Output the [X, Y] coordinate of the center of the cell containing the given text.  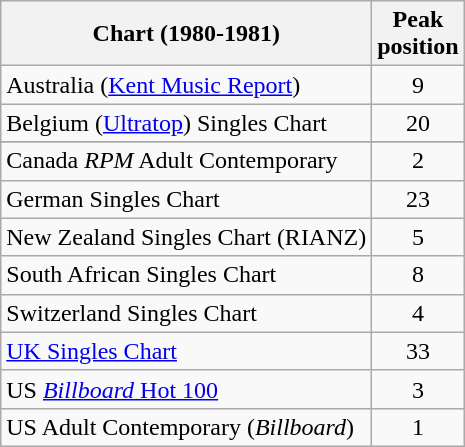
Chart (1980-1981) [186, 34]
3 [418, 389]
US Billboard Hot 100 [186, 389]
US Adult Contemporary (Billboard) [186, 427]
Australia (Kent Music Report) [186, 85]
9 [418, 85]
4 [418, 313]
20 [418, 123]
8 [418, 275]
Canada RPM Adult Contemporary [186, 161]
23 [418, 199]
Belgium (Ultratop) Singles Chart [186, 123]
German Singles Chart [186, 199]
Switzerland Singles Chart [186, 313]
33 [418, 351]
New Zealand Singles Chart (RIANZ) [186, 237]
UK Singles Chart [186, 351]
2 [418, 161]
5 [418, 237]
Peakposition [418, 34]
1 [418, 427]
South African Singles Chart [186, 275]
